Extract the (x, y) coordinate from the center of the cell holding the provided text.  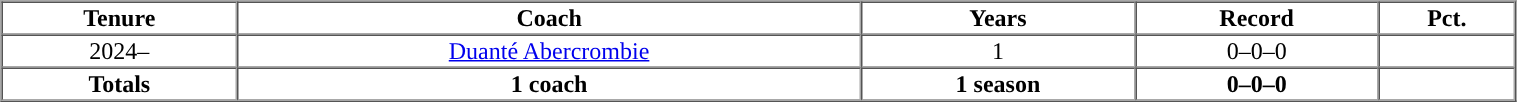
1 coach (549, 84)
1 (998, 50)
Record (1257, 18)
Duanté Abercrombie (549, 50)
Tenure (120, 18)
Pct. (1446, 18)
Totals (120, 84)
Coach (549, 18)
2024– (120, 50)
Years (998, 18)
1 season (998, 84)
